Provide the (x, y) coordinate of the cell's center where the given text is located.  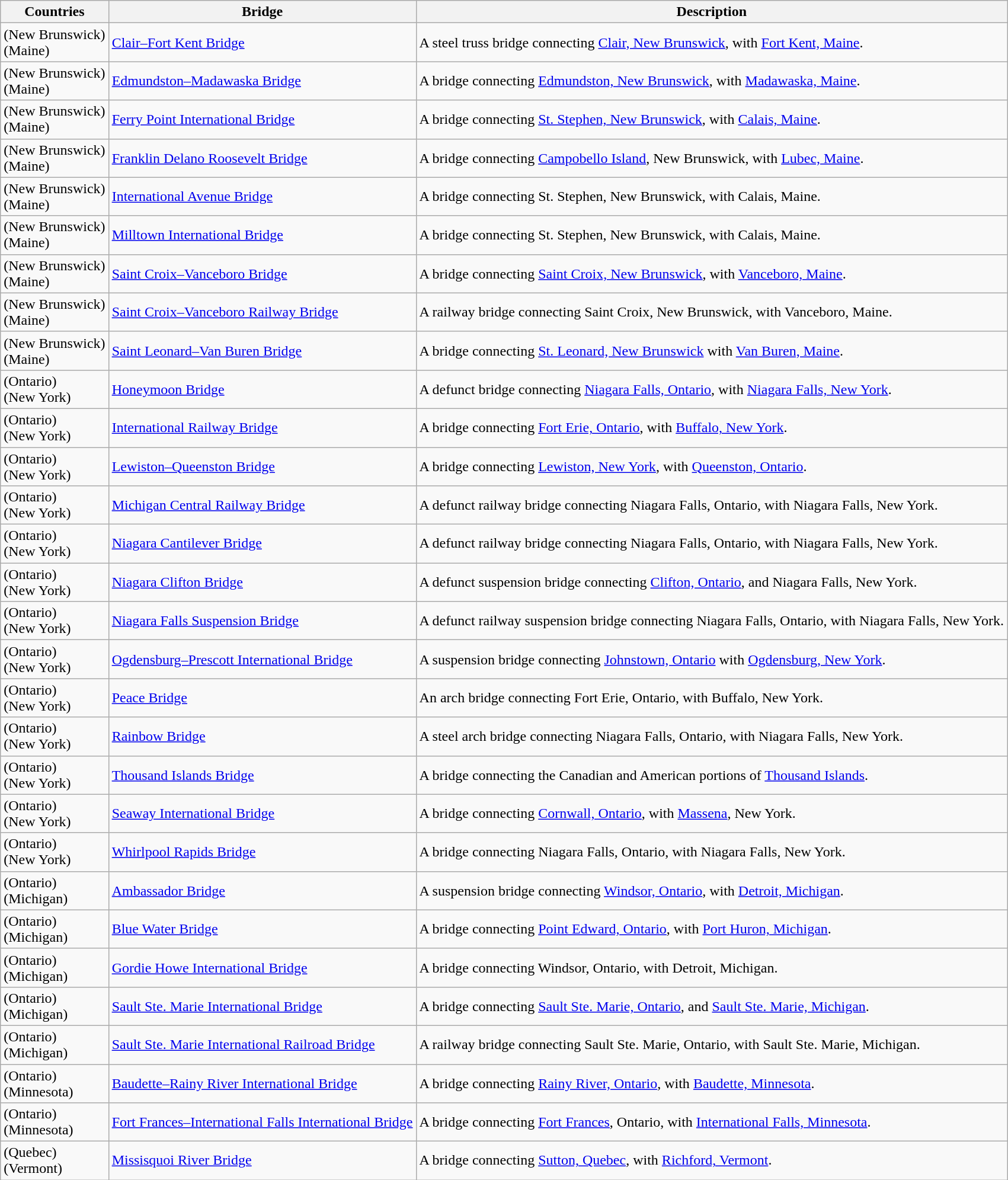
Description (712, 12)
Niagara Cantilever Bridge (262, 544)
A bridge connecting Campobello Island, New Brunswick, with Lubec, Maine. (712, 158)
Baudette–Rainy River International Bridge (262, 1083)
A steel truss bridge connecting Clair, New Brunswick, with Fort Kent, Maine. (712, 43)
Ogdensburg–Prescott International Bridge (262, 659)
A bridge connecting Edmundston, New Brunswick, with Madawaska, Maine. (712, 81)
Saint Croix–Vanceboro Railway Bridge (262, 312)
A bridge connecting Windsor, Ontario, with Detroit, Michigan. (712, 967)
A bridge connecting St. Leonard, New Brunswick with Van Buren, Maine. (712, 351)
A bridge connecting Sault Ste. Marie, Ontario, and Sault Ste. Marie, Michigan. (712, 1006)
An arch bridge connecting Fort Erie, Ontario, with Buffalo, New York. (712, 698)
A suspension bridge connecting Johnstown, Ontario with Ogdensburg, New York. (712, 659)
Peace Bridge (262, 698)
Missisquoi River Bridge (262, 1160)
(Quebec) (Vermont) (55, 1160)
A steel arch bridge connecting Niagara Falls, Ontario, with Niagara Falls, New York. (712, 736)
Bridge (262, 12)
Niagara Falls Suspension Bridge (262, 621)
A bridge connecting Niagara Falls, Ontario, with Niagara Falls, New York. (712, 852)
A bridge connecting Cornwall, Ontario, with Massena, New York. (712, 813)
A bridge connecting Lewiston, New York, with Queenston, Ontario. (712, 466)
A railway bridge connecting Saint Croix, New Brunswick, with Vanceboro, Maine. (712, 312)
Sault Ste. Marie International Railroad Bridge (262, 1044)
A bridge connecting Point Edward, Ontario, with Port Huron, Michigan. (712, 929)
Whirlpool Rapids Bridge (262, 852)
Ferry Point International Bridge (262, 120)
A railway bridge connecting Sault Ste. Marie, Ontario, with Sault Ste. Marie, Michigan. (712, 1044)
Fort Frances–International Falls International Bridge (262, 1123)
Franklin Delano Roosevelt Bridge (262, 158)
A bridge connecting Saint Croix, New Brunswick, with Vanceboro, Maine. (712, 274)
Michigan Central Railway Bridge (262, 505)
Thousand Islands Bridge (262, 775)
Countries (55, 12)
Saint Leonard–Van Buren Bridge (262, 351)
A bridge connecting Rainy River, Ontario, with Baudette, Minnesota. (712, 1083)
Honeymoon Bridge (262, 389)
Blue Water Bridge (262, 929)
A suspension bridge connecting Windsor, Ontario, with Detroit, Michigan. (712, 890)
Niagara Clifton Bridge (262, 582)
International Avenue Bridge (262, 197)
A bridge connecting the Canadian and American portions of Thousand Islands. (712, 775)
Saint Croix–Vanceboro Bridge (262, 274)
Clair–Fort Kent Bridge (262, 43)
Gordie Howe International Bridge (262, 967)
A bridge connecting Sutton, Quebec, with Richford, Vermont. (712, 1160)
Sault Ste. Marie International Bridge (262, 1006)
Milltown International Bridge (262, 235)
Lewiston–Queenston Bridge (262, 466)
A bridge connecting Fort Frances, Ontario, with International Falls, Minnesota. (712, 1123)
Ambassador Bridge (262, 890)
International Railway Bridge (262, 428)
Seaway International Bridge (262, 813)
Rainbow Bridge (262, 736)
A bridge connecting Fort Erie, Ontario, with Buffalo, New York. (712, 428)
A defunct bridge connecting Niagara Falls, Ontario, with Niagara Falls, New York. (712, 389)
Edmundston–Madawaska Bridge (262, 81)
A defunct suspension bridge connecting Clifton, Ontario, and Niagara Falls, New York. (712, 582)
A defunct railway suspension bridge connecting Niagara Falls, Ontario, with Niagara Falls, New York. (712, 621)
